Return (X, Y) of the center of cell containing provided text 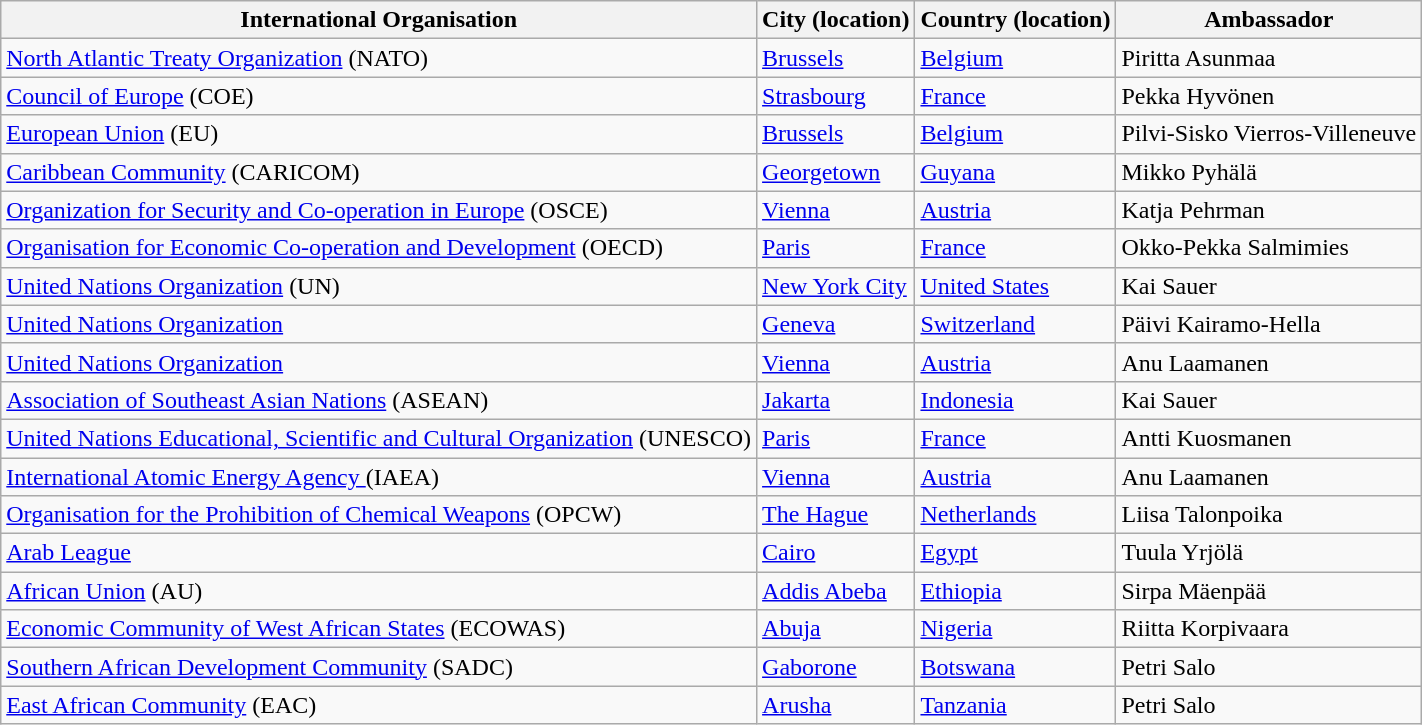
Southern African Development Community (SADC) (379, 667)
Mikko Pyhälä (1269, 172)
Georgetown (836, 172)
Organisation for Economic Co-operation and Development (OECD) (379, 248)
Sirpa Mäenpää (1269, 591)
United States (1016, 286)
European Union (EU) (379, 134)
Päivi Kairamo-Hella (1269, 324)
Tuula Yrjölä (1269, 553)
Pilvi-Sisko Vierros-Villeneuve (1269, 134)
Ambassador (1269, 20)
Switzerland (1016, 324)
Okko-Pekka Salmimies (1269, 248)
Abuja (836, 629)
Geneva (836, 324)
Council of Europe (COE) (379, 96)
Strasbourg (836, 96)
East African Community (EAC) (379, 705)
Ethiopia (1016, 591)
Arusha (836, 705)
Nigeria (1016, 629)
Liisa Talonpoika (1269, 515)
The Hague (836, 515)
Pekka Hyvönen (1269, 96)
Riitta Korpivaara (1269, 629)
Arab League (379, 553)
Indonesia (1016, 400)
Katja Pehrman (1269, 210)
Caribbean Community (CARICOM) (379, 172)
Piritta Asunmaa (1269, 58)
Tanzania (1016, 705)
North Atlantic Treaty Organization (NATO) (379, 58)
Antti Kuosmanen (1269, 438)
International Atomic Energy Agency (IAEA) (379, 477)
Jakarta (836, 400)
African Union (AU) (379, 591)
United Nations Organization (UN) (379, 286)
Gaborone (836, 667)
Egypt (1016, 553)
Cairo (836, 553)
Addis Abeba (836, 591)
City (location) (836, 20)
Country (location) (1016, 20)
International Organisation (379, 20)
Netherlands (1016, 515)
Botswana (1016, 667)
Association of Southeast Asian Nations (ASEAN) (379, 400)
Guyana (1016, 172)
New York City (836, 286)
Organization for Security and Co-operation in Europe (OSCE) (379, 210)
Organisation for the Prohibition of Chemical Weapons (OPCW) (379, 515)
Economic Community of West African States (ECOWAS) (379, 629)
United Nations Educational, Scientific and Cultural Organization (UNESCO) (379, 438)
